Extract the (X, Y) coordinate from the center of the cell holding the provided text.  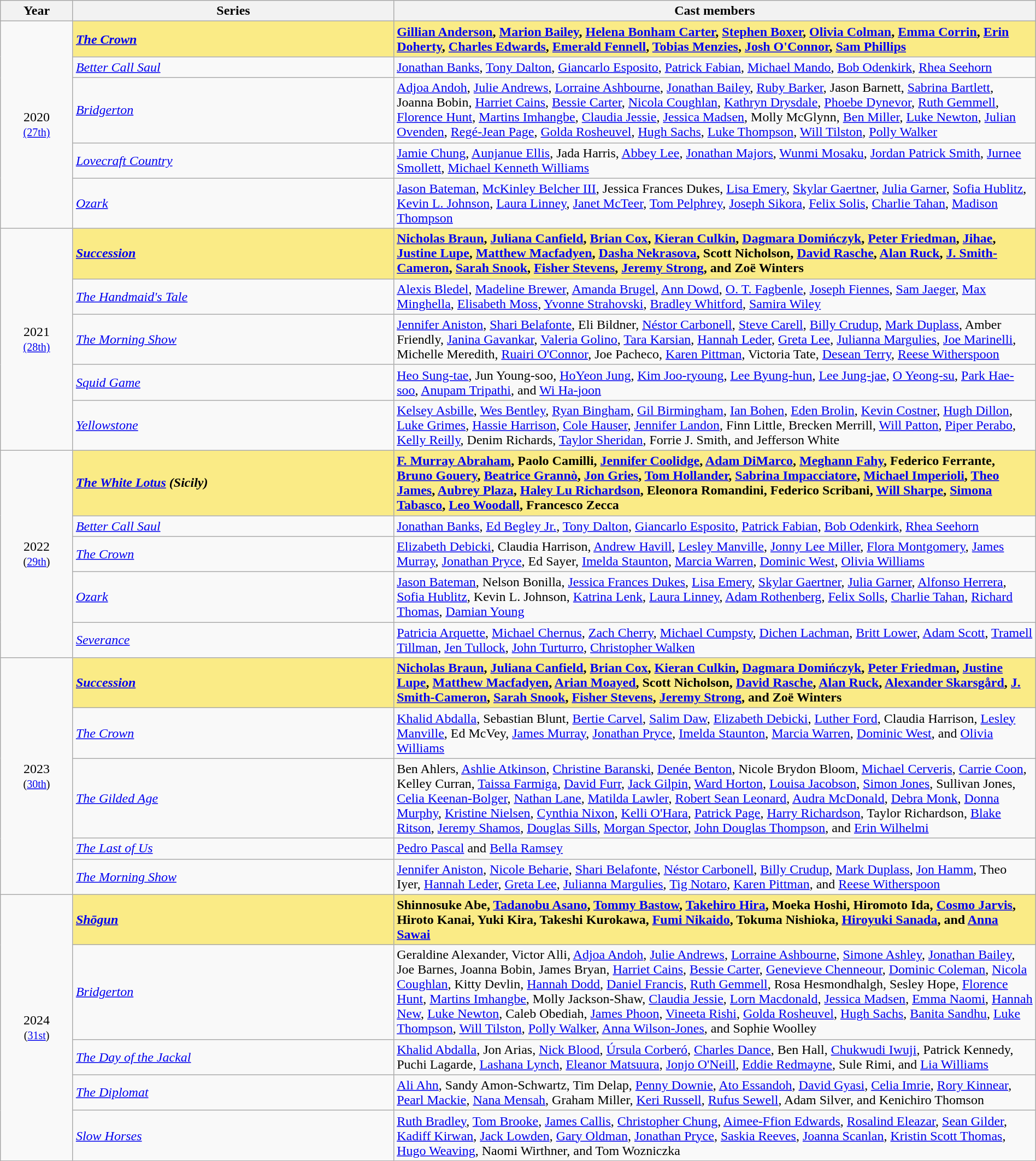
Lovecraft Country (233, 161)
Jamie Chung, Aunjanue Ellis, Jada Harris, Abbey Lee, Jonathan Majors, Wunmi Mosaku, Jordan Patrick Smith, Jurnee Smollett, Michael Kenneth Williams (715, 161)
Squid Game (233, 382)
Heo Sung-tae, Jun Young-soo, HoYeon Jung, Kim Joo-ryoung, Lee Byung-hun, Lee Jung-jae, O Yeong-su, Park Hae-soo, Anupam Tripathi, and Wi Ha-joon (715, 382)
Yellowstone (233, 425)
Pedro Pascal and Bella Ramsey (715, 848)
2021(28th) (37, 339)
Severance (233, 640)
The White Lotus (Sicily) (233, 483)
2022(29th) (37, 554)
The Day of the Jackal (233, 1057)
2024(31st) (37, 1027)
Series (233, 11)
Jonathan Banks, Tony Dalton, Giancarlo Esposito, Patrick Fabian, Michael Mando, Bob Odenkirk, Rhea Seehorn (715, 67)
Year (37, 11)
Slow Horses (233, 1135)
Cast members (715, 11)
2023(30th) (37, 776)
The Handmaid's Tale (233, 296)
The Last of Us (233, 848)
Jonathan Banks, Ed Begley Jr., Tony Dalton, Giancarlo Esposito, Patrick Fabian, Bob Odenkirk, Rhea Seehorn (715, 526)
The Gilded Age (233, 798)
Shōgun (233, 920)
The Diplomat (233, 1093)
2020(27th) (37, 125)
